For the text-containing cell, return its midpoint in [X, Y] coordinate format. 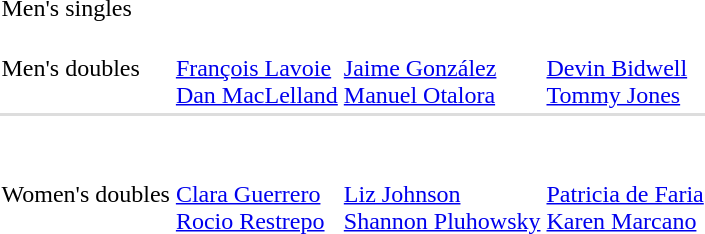
Men's doubles [86, 68]
Jaime González Manuel Otalora [442, 68]
Devin BidwellTommy Jones [625, 68]
François Lavoie Dan MacLelland [256, 68]
